Find where the given text appears and provide that cell's center as (x, y) coordinate. 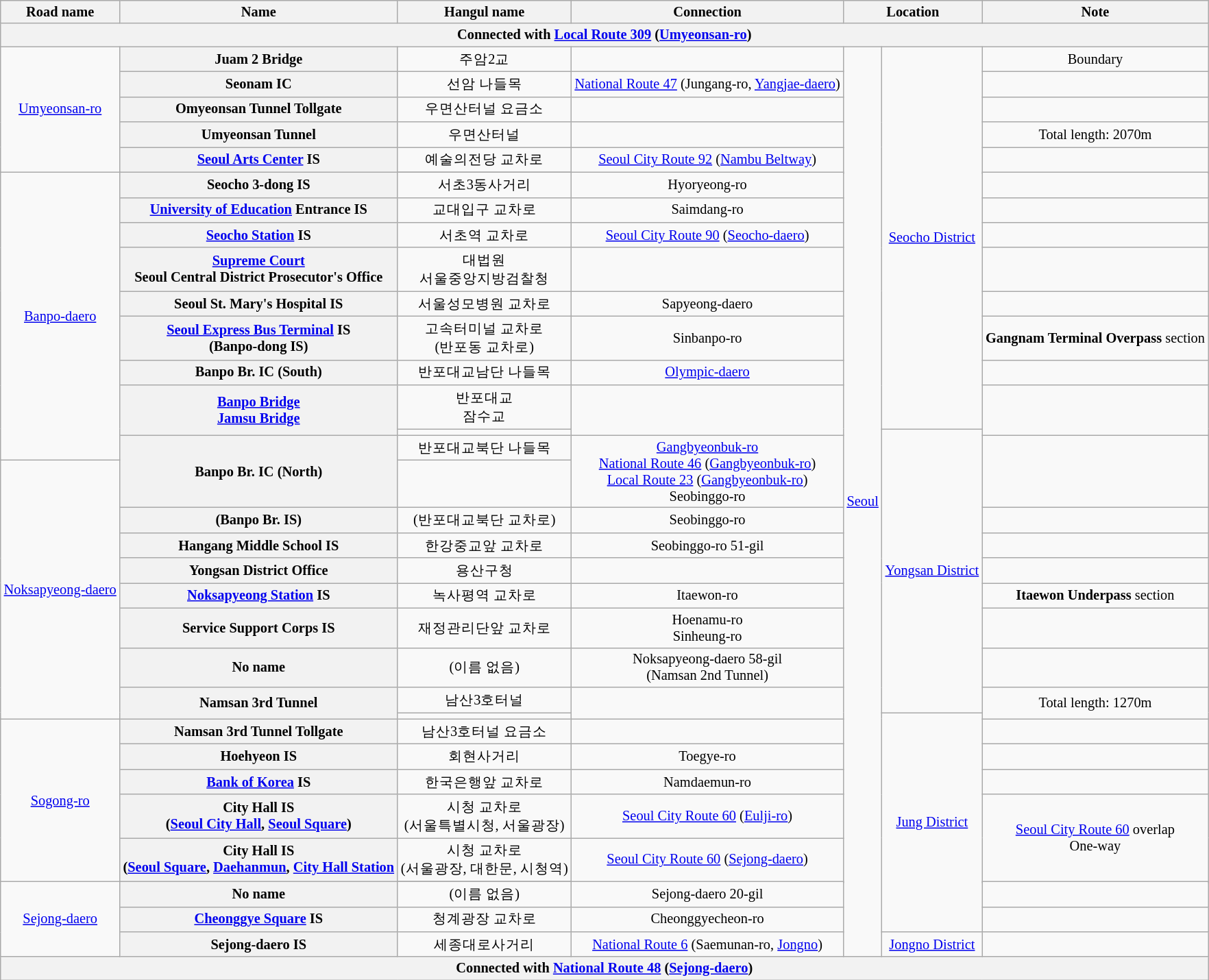
Seoul Arts Center IS (259, 159)
대법원서울중앙지방검찰청 (485, 269)
City Hall IS(Seoul Square, Daehanmun, City Hall Station (259, 859)
Seoul City Route 90 (Seocho-daero) (707, 234)
Sapyeong-daero (707, 304)
Cheonggye Square IS (259, 920)
녹사평역 교차로 (485, 595)
Hyoryeong-ro (707, 185)
Jung District (932, 822)
Banpo-daero (60, 317)
Seoul City Route 60 overlapOne-way (1095, 837)
Name (259, 12)
우면산터널 (485, 134)
반포대교북단 나들목 (485, 448)
청계광장 교차로 (485, 920)
Banpo Br. IC (North) (259, 471)
Itaewon Underpass section (1095, 595)
교대입구 교차로 (485, 210)
Seoul City Route 60 (Eulji-ro) (707, 816)
Omyeonsan Tunnel Tollgate (259, 110)
Hoenamu-roSinheung-ro (707, 628)
Sogong-ro (60, 800)
Sejong-daero 20-gil (707, 894)
National Route 6 (Saemunan-ro, Jongno) (707, 944)
Road name (60, 12)
Yongsan District (932, 570)
Hoehyeon IS (259, 757)
Sejong-daero (60, 919)
Seoul (863, 502)
Sejong-daero IS (259, 944)
Seocho District (932, 238)
용산구청 (485, 570)
Cheonggyecheon-ro (707, 920)
남산3호터널 (485, 699)
서울성모병원 교차로 (485, 304)
Seobinggo-ro (707, 519)
반포대교남단 나들목 (485, 373)
Toegye-ro (707, 757)
Juam 2 Bridge (259, 59)
Boundary (1095, 59)
Seoul St. Mary's Hospital IS (259, 304)
Seoul City Route 92 (Nambu Beltway) (707, 159)
한국은행앞 교차로 (485, 781)
Gangnam Terminal Overpass section (1095, 338)
Jongno District (932, 944)
Total length: 1270m (1095, 702)
Seonam IC (259, 84)
시청 교차로(서울광장, 대한문, 시청역) (485, 859)
Saimdang-ro (707, 210)
시청 교차로(서울특별시청, 서울광장) (485, 816)
Bank of Korea IS (259, 781)
Seocho 3-dong IS (259, 185)
회현사거리 (485, 757)
서초역 교차로 (485, 234)
재정관리단앞 교차로 (485, 628)
City Hall IS(Seoul City Hall, Seoul Square) (259, 816)
Connected with Local Route 309 (Umyeonsan-ro) (604, 35)
Namsan 3rd Tunnel (259, 702)
선암 나들목 (485, 84)
University of Education Entrance IS (259, 210)
Seocho Station IS (259, 234)
(Banpo Br. IS) (259, 519)
Noksapyeong-daero (60, 589)
Umyeonsan Tunnel (259, 134)
Total length: 2070m (1095, 134)
고속터미널 교차로(반포동 교차로) (485, 338)
Service Support Corps IS (259, 628)
Namsan 3rd Tunnel Tollgate (259, 732)
Umyeonsan-ro (60, 110)
세종대로사거리 (485, 944)
Seoul Express Bus Terminal IS(Banpo-dong IS) (259, 338)
Banpo Br. IC (South) (259, 373)
Hangang Middle School IS (259, 546)
(반포대교북단 교차로) (485, 519)
Noksapyeong Station IS (259, 595)
서초3동사거리 (485, 185)
Gangbyeonbuk-ro National Route 46 (Gangbyeonbuk-ro)Local Route 23 (Gangbyeonbuk-ro)Seobinggo-ro (707, 471)
Namdaemun-ro (707, 781)
Banpo BridgeJamsu Bridge (259, 410)
우면산터널 요금소 (485, 110)
주암2교 (485, 59)
남산3호터널 요금소 (485, 732)
Connection (707, 12)
Seoul City Route 60 (Sejong-daero) (707, 859)
Sinbanpo-ro (707, 338)
Olympic-daero (707, 373)
Itaewon-ro (707, 595)
Location (913, 12)
Noksapyeong-daero 58-gil(Namsan 2nd Tunnel) (707, 667)
반포대교잠수교 (485, 407)
Seobinggo-ro 51-gil (707, 546)
Yongsan District Office (259, 570)
National Route 47 (Jungang-ro, Yangjae-daero) (707, 84)
Supreme CourtSeoul Central District Prosecutor's Office (259, 269)
한강중교앞 교차로 (485, 546)
예술의전당 교차로 (485, 159)
Hangul name (485, 12)
Note (1095, 12)
Connected with National Route 48 (Sejong-daero) (604, 968)
